Determine the [x, y] coordinate at the center of the cell enclosing the given text.  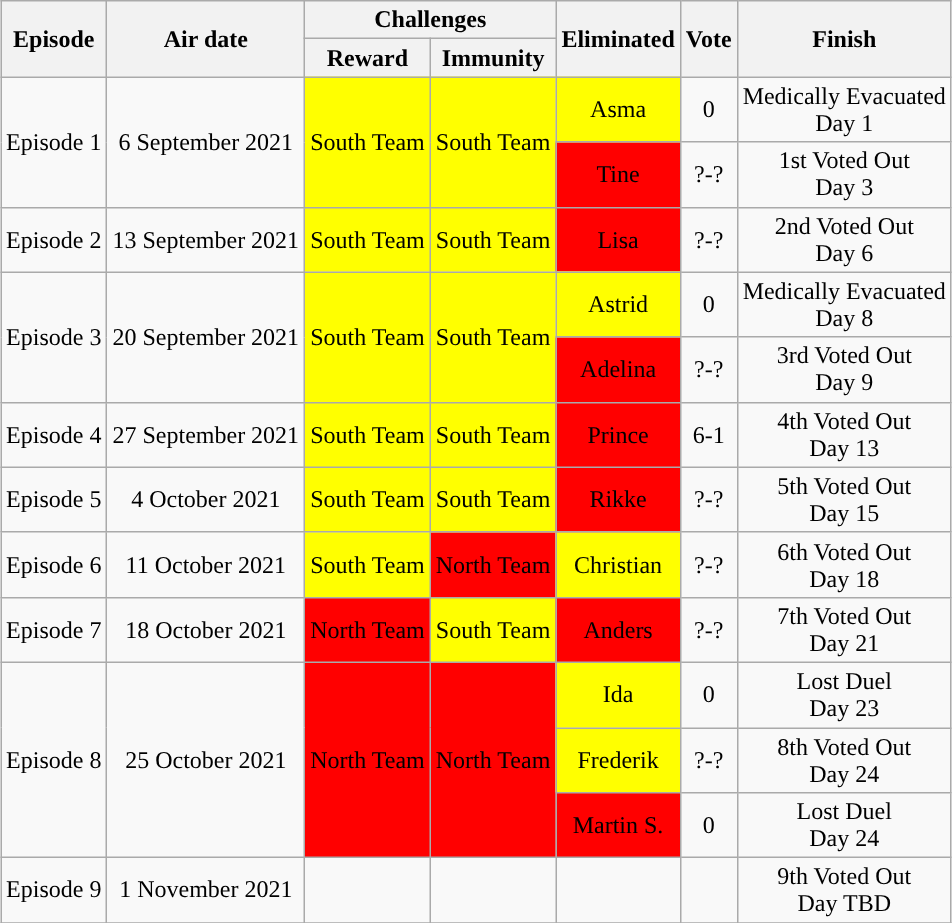
13 September 2021 [206, 240]
Episode 8 [54, 760]
Rikke [618, 500]
Finish [844, 39]
18 October 2021 [206, 630]
Christian [618, 564]
Episode 7 [54, 630]
2nd Voted OutDay 6 [844, 240]
6th Voted OutDay 18 [844, 564]
Reward [368, 58]
3rd Voted OutDay 9 [844, 370]
6 September 2021 [206, 142]
Episode 9 [54, 890]
8th Voted OutDay 24 [844, 760]
Lost DuelDay 24 [844, 826]
1 November 2021 [206, 890]
Prince [618, 434]
Vote [708, 39]
Episode 3 [54, 337]
Lisa [618, 240]
9th Voted OutDay TBD [844, 890]
Episode 2 [54, 240]
Episode 5 [54, 500]
4th Voted OutDay 13 [844, 434]
Anders [618, 630]
Astrid [618, 304]
Immunity [493, 58]
Tine [618, 174]
Episode [54, 39]
25 October 2021 [206, 760]
Episode 1 [54, 142]
Episode 4 [54, 434]
Eliminated [618, 39]
Medically EvacuatedDay 8 [844, 304]
Frederik [618, 760]
Ida [618, 694]
11 October 2021 [206, 564]
Lost DuelDay 23 [844, 694]
1st Voted OutDay 3 [844, 174]
Medically EvacuatedDay 1 [844, 110]
20 September 2021 [206, 337]
Asma [618, 110]
5th Voted OutDay 15 [844, 500]
Martin S. [618, 826]
6-1 [708, 434]
7th Voted OutDay 21 [844, 630]
27 September 2021 [206, 434]
4 October 2021 [206, 500]
Air date [206, 39]
Adelina [618, 370]
Episode 6 [54, 564]
Challenges [430, 20]
